Find where the given text appears and provide that cell's center as [X, Y] coordinate. 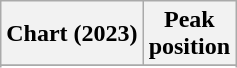
Peakposition [189, 34]
Chart (2023) [72, 34]
